Search for the cell housing the specified text and yield its [x, y] center coordinate. 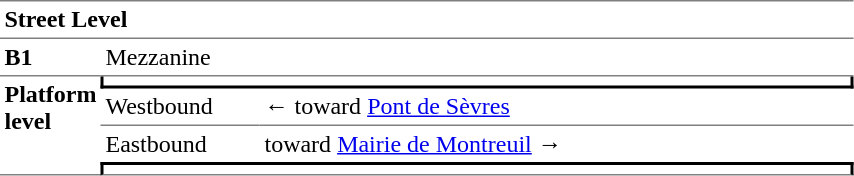
Eastbound [180, 144]
← toward Pont de Sèvres [557, 107]
toward Mairie de Montreuil → [557, 144]
B1 [50, 58]
Platform level [50, 126]
Mezzanine [478, 58]
Westbound [180, 107]
Street Level [427, 20]
